Return the (X, Y) coordinate for the center point of the cell that contains the specified text.  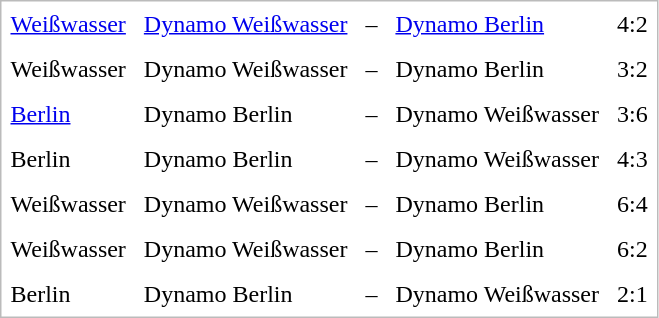
4:3 (632, 158)
6:2 (632, 248)
6:4 (632, 204)
4:2 (632, 24)
3:6 (632, 114)
3:2 (632, 68)
2:1 (632, 294)
